Provide the [x, y] coordinate of the cell's center where the given text is located.  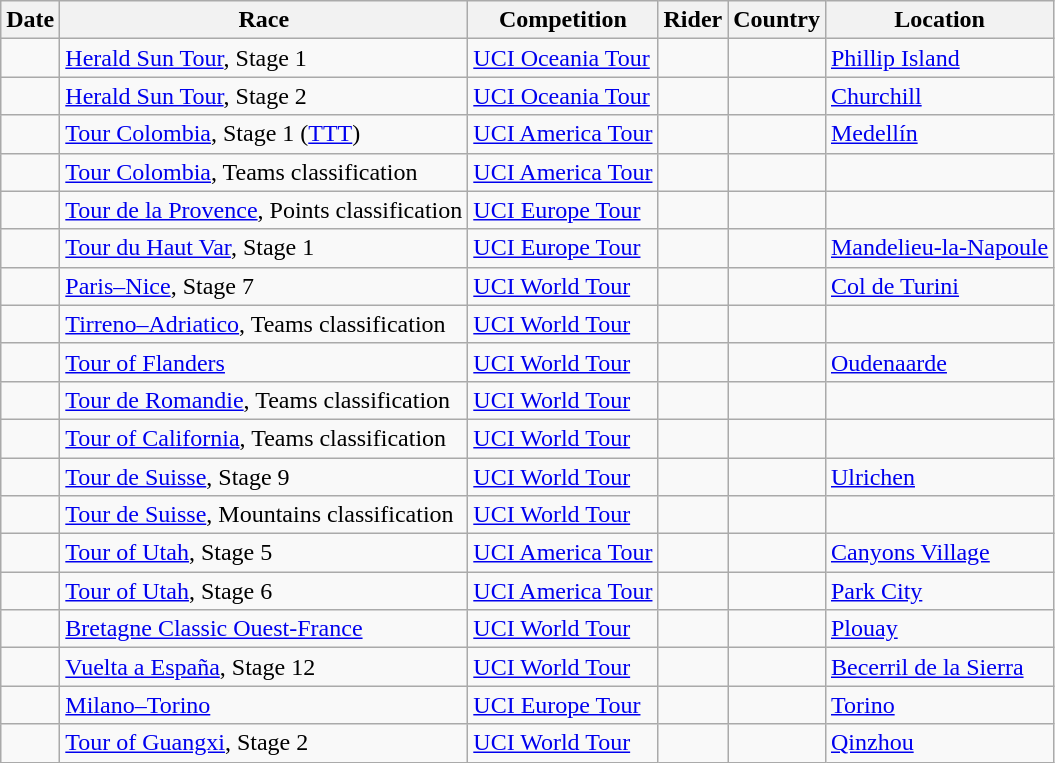
Tour of Utah, Stage 5 [264, 553]
Milano–Torino [264, 705]
Park City [939, 591]
Tour of Utah, Stage 6 [264, 591]
Vuelta a España, Stage 12 [264, 667]
Qinzhou [939, 743]
Tirreno–Adriatico, Teams classification [264, 324]
Ulrichen [939, 477]
Country [777, 20]
Canyons Village [939, 553]
Herald Sun Tour, Stage 2 [264, 96]
Tour Colombia, Teams classification [264, 172]
Tour Colombia, Stage 1 (TTT) [264, 134]
Date [30, 20]
Tour of Guangxi, Stage 2 [264, 743]
Tour de Suisse, Stage 9 [264, 477]
Tour de Suisse, Mountains classification [264, 515]
Bretagne Classic Ouest-France [264, 629]
Torino [939, 705]
Mandelieu-la-Napoule [939, 248]
Medellín [939, 134]
Tour de la Provence, Points classification [264, 210]
Becerril de la Sierra [939, 667]
Location [939, 20]
Churchill [939, 96]
Tour of California, Teams classification [264, 438]
Plouay [939, 629]
Col de Turini [939, 286]
Race [264, 20]
Tour de Romandie, Teams classification [264, 400]
Rider [693, 20]
Phillip Island [939, 58]
Competition [563, 20]
Oudenaarde [939, 362]
Herald Sun Tour, Stage 1 [264, 58]
Tour of Flanders [264, 362]
Paris–Nice, Stage 7 [264, 286]
Tour du Haut Var, Stage 1 [264, 248]
